Identify which cell holds the provided text, then report its [x, y] central coordinate. 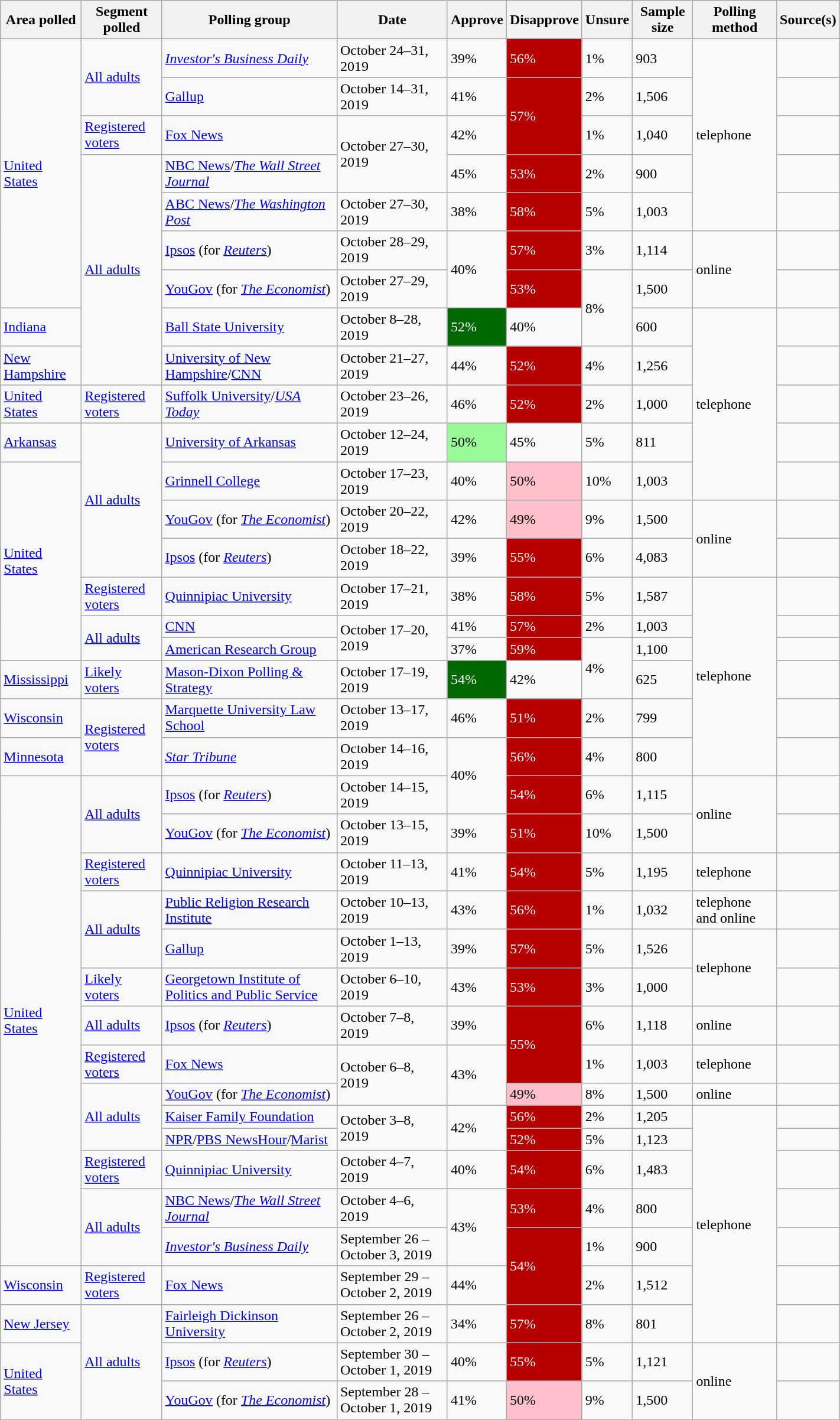
Kaiser Family Foundation [249, 1117]
October 3–8, 2019 [392, 1128]
1,123 [663, 1139]
New Hampshire [41, 365]
Unsure [607, 20]
Source(s) [808, 20]
Disapprove [544, 20]
October 8–28, 2019 [392, 327]
NPR/PBS NewsHour/Marist [249, 1139]
October 13–17, 2019 [392, 718]
September 26 – October 3, 2019 [392, 1246]
Arkansas [41, 442]
1,587 [663, 597]
October 4–6, 2019 [392, 1209]
October 6–8, 2019 [392, 1075]
1,114 [663, 250]
October 12–24, 2019 [392, 442]
Segment polled [122, 20]
October 17–21, 2019 [392, 597]
October 27–29, 2019 [392, 288]
Ball State University [249, 327]
October 20–22, 2019 [392, 520]
Area polled [41, 20]
Fairleigh Dickinson University [249, 1323]
October 14–31, 2019 [392, 97]
4,083 [663, 558]
811 [663, 442]
Date [392, 20]
1,032 [663, 910]
American Research Group [249, 649]
October 17–23, 2019 [392, 481]
October 10–13, 2019 [392, 910]
September 29 – October 2, 2019 [392, 1285]
October 23–26, 2019 [392, 404]
Marquette University Law School [249, 718]
1,121 [663, 1362]
Minnesota [41, 756]
1,115 [663, 795]
telephone and online [735, 910]
October 28–29, 2019 [392, 250]
New Jersey [41, 1323]
34% [477, 1323]
September 28 – October 1, 2019 [392, 1400]
1,506 [663, 97]
1,040 [663, 135]
1,526 [663, 949]
Georgetown Institute of Politics and Public Service [249, 986]
October 18–22, 2019 [392, 558]
799 [663, 718]
1,483 [663, 1170]
1,118 [663, 1025]
Mason-Dixon Polling & Strategy [249, 679]
Suffolk University/USA Today [249, 404]
University of Arkansas [249, 442]
ABC News/The Washington Post [249, 211]
October 14–16, 2019 [392, 756]
Polling group [249, 20]
59% [544, 649]
625 [663, 679]
37% [477, 649]
Mississippi [41, 679]
October 24–31, 2019 [392, 58]
October 1–13, 2019 [392, 949]
October 11–13, 2019 [392, 872]
Grinnell College [249, 481]
October 17–20, 2019 [392, 638]
October 7–8, 2019 [392, 1025]
October 4–7, 2019 [392, 1170]
1,100 [663, 649]
September 30 – October 1, 2019 [392, 1362]
Public Religion Research Institute [249, 910]
1,195 [663, 872]
October 21–27, 2019 [392, 365]
1,256 [663, 365]
October 14–15, 2019 [392, 795]
903 [663, 58]
600 [663, 327]
CNN [249, 627]
October 17–19, 2019 [392, 679]
September 26 – October 2, 2019 [392, 1323]
University of New Hampshire/CNN [249, 365]
October 6–10, 2019 [392, 986]
October 13–15, 2019 [392, 833]
Approve [477, 20]
Indiana [41, 327]
1,512 [663, 1285]
Polling method [735, 20]
801 [663, 1323]
1,205 [663, 1117]
Star Tribune [249, 756]
Sample size [663, 20]
